Locate the cell with the specified text and output its [X, Y] center coordinate. 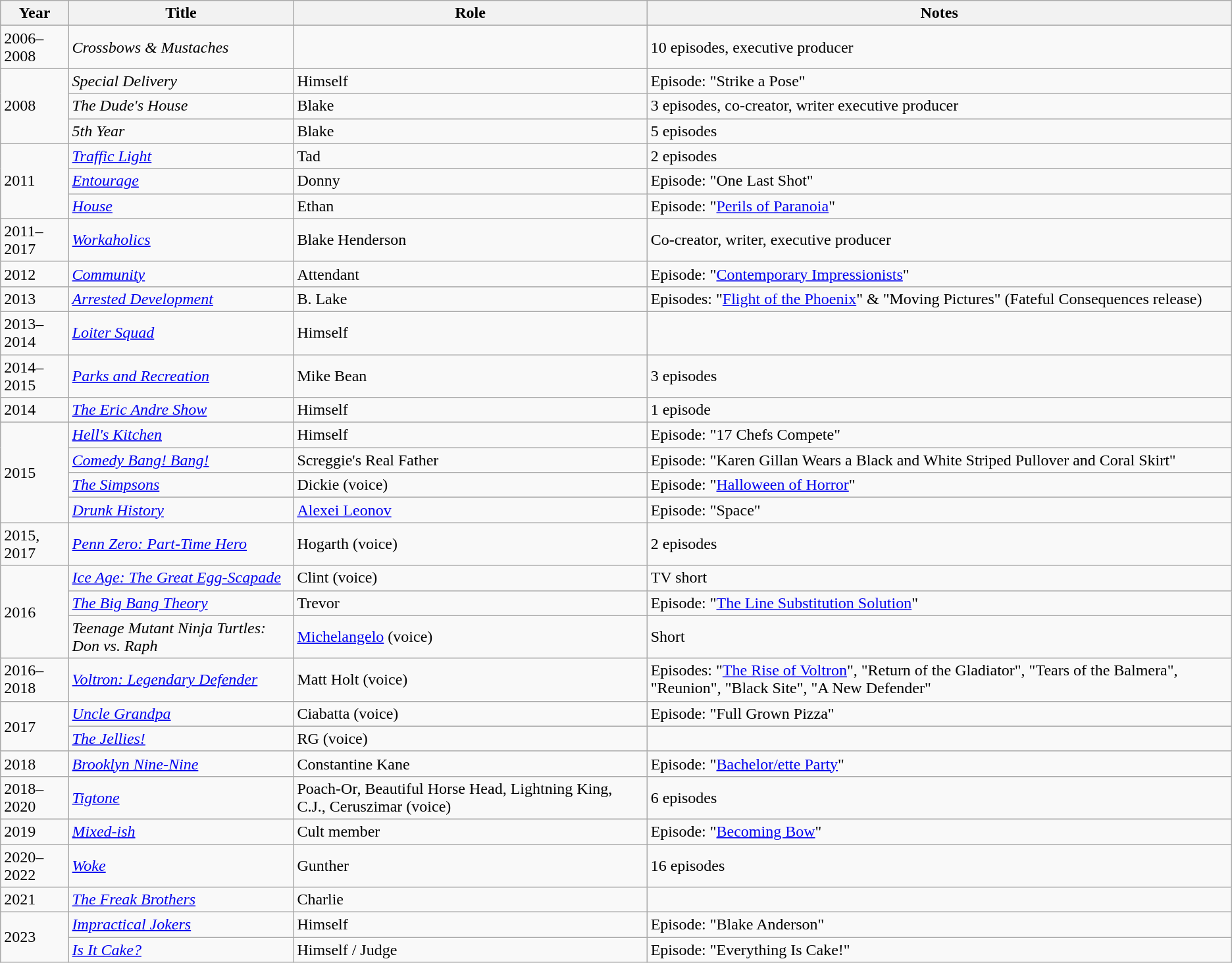
Episode: "Contemporary Impressionists" [939, 274]
2014 [34, 410]
2006–2008 [34, 47]
2013–2014 [34, 333]
5th Year [181, 131]
2014–2015 [34, 375]
Episode: "Everything Is Cake!" [939, 950]
2013 [34, 299]
16 episodes [939, 865]
2015, 2017 [34, 544]
Title [181, 13]
2011 [34, 181]
Matt Holt (voice) [470, 679]
Himself / Judge [470, 950]
Traffic Light [181, 156]
3 episodes [939, 375]
Impractical Jokers [181, 925]
6 episodes [939, 798]
Workaholics [181, 240]
2019 [34, 831]
Attendant [470, 274]
2016 [34, 612]
The Simpsons [181, 485]
Notes [939, 13]
2015 [34, 473]
Episode: "The Line Substitution Solution" [939, 603]
2017 [34, 726]
The Big Bang Theory [181, 603]
Tigtone [181, 798]
2018 [34, 764]
Episode: "Becoming Bow" [939, 831]
2020–2022 [34, 865]
5 episodes [939, 131]
2012 [34, 274]
The Dude's House [181, 106]
Clint (voice) [470, 578]
House [181, 206]
Episode: "Karen Gillan Wears a Black and White Striped Pullover and Coral Skirt" [939, 460]
Episodes: "The Rise of Voltron", "Return of the Gladiator", "Tears of the Balmera", "Reunion", "Black Site", "A New Defender" [939, 679]
Community [181, 274]
2023 [34, 937]
Co-creator, writer, executive producer [939, 240]
Is It Cake? [181, 950]
2021 [34, 900]
Cult member [470, 831]
3 episodes, co-creator, writer executive producer [939, 106]
The Jellies! [181, 739]
Donny [470, 181]
Alexei Leonov [470, 510]
Hogarth (voice) [470, 544]
2018–2020 [34, 798]
Arrested Development [181, 299]
Comedy Bang! Bang! [181, 460]
Constantine Kane [470, 764]
Ice Age: The Great Egg-Scapade [181, 578]
Tad [470, 156]
Role [470, 13]
Poach-Or, Beautiful Horse Head, Lightning King, C.J., Ceruszimar (voice) [470, 798]
Blake Henderson [470, 240]
Brooklyn Nine-Nine [181, 764]
Loiter Squad [181, 333]
Teenage Mutant Ninja Turtles: Don vs. Raph [181, 637]
Episode: "One Last Shot" [939, 181]
Episodes: "Flight of the Phoenix" & "Moving Pictures" (Fateful Consequences release) [939, 299]
2011–2017 [34, 240]
Episode: "Bachelor/ette Party" [939, 764]
Ciabatta (voice) [470, 714]
Hell's Kitchen [181, 435]
Charlie [470, 900]
Year [34, 13]
Episode: "Blake Anderson" [939, 925]
Parks and Recreation [181, 375]
Crossbows & Mustaches [181, 47]
The Freak Brothers [181, 900]
Special Delivery [181, 81]
Mixed-ish [181, 831]
Uncle Grandpa [181, 714]
Ethan [470, 206]
Screggie's Real Father [470, 460]
2008 [34, 106]
Penn Zero: Part-Time Hero [181, 544]
B. Lake [470, 299]
10 episodes, executive producer [939, 47]
Trevor [470, 603]
Episode: "Perils of Paranoia" [939, 206]
Episode: "17 Chefs Compete" [939, 435]
Short [939, 637]
Michelangelo (voice) [470, 637]
Woke [181, 865]
Voltron: Legendary Defender [181, 679]
The Eric Andre Show [181, 410]
Mike Bean [470, 375]
1 episode [939, 410]
Episode: "Space" [939, 510]
RG (voice) [470, 739]
2016–2018 [34, 679]
Drunk History [181, 510]
Episode: "Halloween of Horror" [939, 485]
Dickie (voice) [470, 485]
Gunther [470, 865]
Episode: "Strike a Pose" [939, 81]
Episode: "Full Grown Pizza" [939, 714]
Entourage [181, 181]
TV short [939, 578]
